Pinpoint the cell where the given text exists, returning its [X, Y] midpoint coordinate. 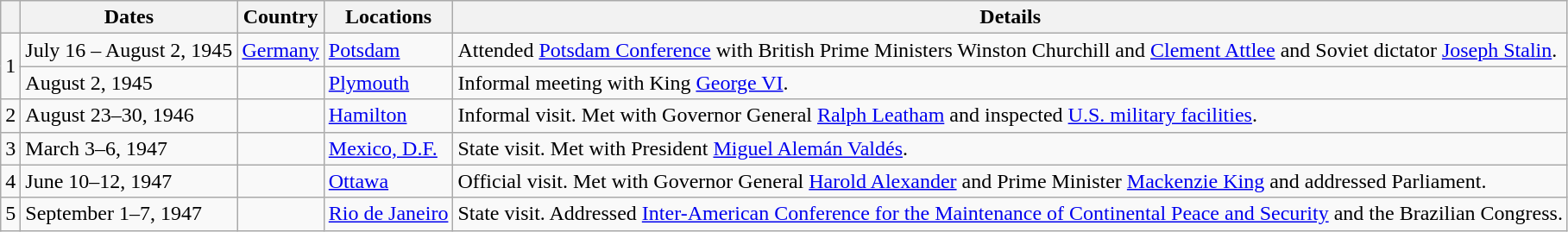
August 23–30, 1946 [129, 116]
Germany [280, 50]
Ottawa [388, 181]
Informal visit. Met with Governor General Ralph Leatham and inspected U.S. military facilities. [1011, 116]
Locations [388, 17]
Plymouth [388, 83]
Attended Potsdam Conference with British Prime Ministers Winston Churchill and Clement Attlee and Soviet dictator Joseph Stalin. [1011, 50]
Mexico, D.F. [388, 148]
2 [10, 116]
1 [10, 66]
3 [10, 148]
September 1–7, 1947 [129, 214]
Hamilton [388, 116]
August 2, 1945 [129, 83]
Details [1011, 17]
Informal meeting with King George VI. [1011, 83]
Country [280, 17]
4 [10, 181]
State visit. Met with President Miguel Alemán Valdés. [1011, 148]
Potsdam [388, 50]
Rio de Janeiro [388, 214]
June 10–12, 1947 [129, 181]
July 16 – August 2, 1945 [129, 50]
State visit. Addressed Inter-American Conference for the Maintenance of Continental Peace and Security and the Brazilian Congress. [1011, 214]
Official visit. Met with Governor General Harold Alexander and Prime Minister Mackenzie King and addressed Parliament. [1011, 181]
March 3–6, 1947 [129, 148]
Dates [129, 17]
5 [10, 214]
